Search for the cell housing the specified text and yield its (X, Y) center coordinate. 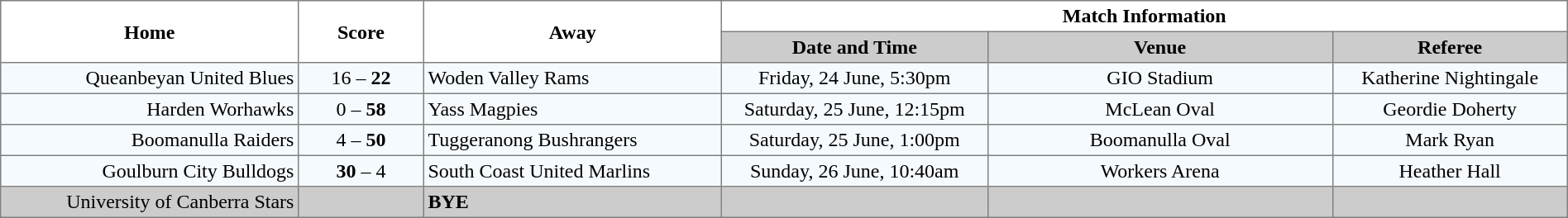
Venue (1159, 47)
Geordie Doherty (1450, 109)
Away (572, 31)
Heather Hall (1450, 171)
McLean Oval (1159, 109)
Home (150, 31)
30 – 4 (361, 171)
Score (361, 31)
Goulburn City Bulldogs (150, 171)
Mark Ryan (1450, 140)
South Coast United Marlins (572, 171)
Boomanulla Oval (1159, 140)
Saturday, 25 June, 12:15pm (854, 109)
Harden Worhawks (150, 109)
University of Canberra Stars (150, 202)
Saturday, 25 June, 1:00pm (854, 140)
0 – 58 (361, 109)
Boomanulla Raiders (150, 140)
GIO Stadium (1159, 78)
Match Information (1145, 17)
Yass Magpies (572, 109)
4 – 50 (361, 140)
Date and Time (854, 47)
BYE (572, 202)
16 – 22 (361, 78)
Queanbeyan United Blues (150, 78)
Referee (1450, 47)
Workers Arena (1159, 171)
Friday, 24 June, 5:30pm (854, 78)
Woden Valley Rams (572, 78)
Katherine Nightingale (1450, 78)
Sunday, 26 June, 10:40am (854, 171)
Tuggeranong Bushrangers (572, 140)
